From the cell containing the given text, extract its center point as (x, y) coordinate. 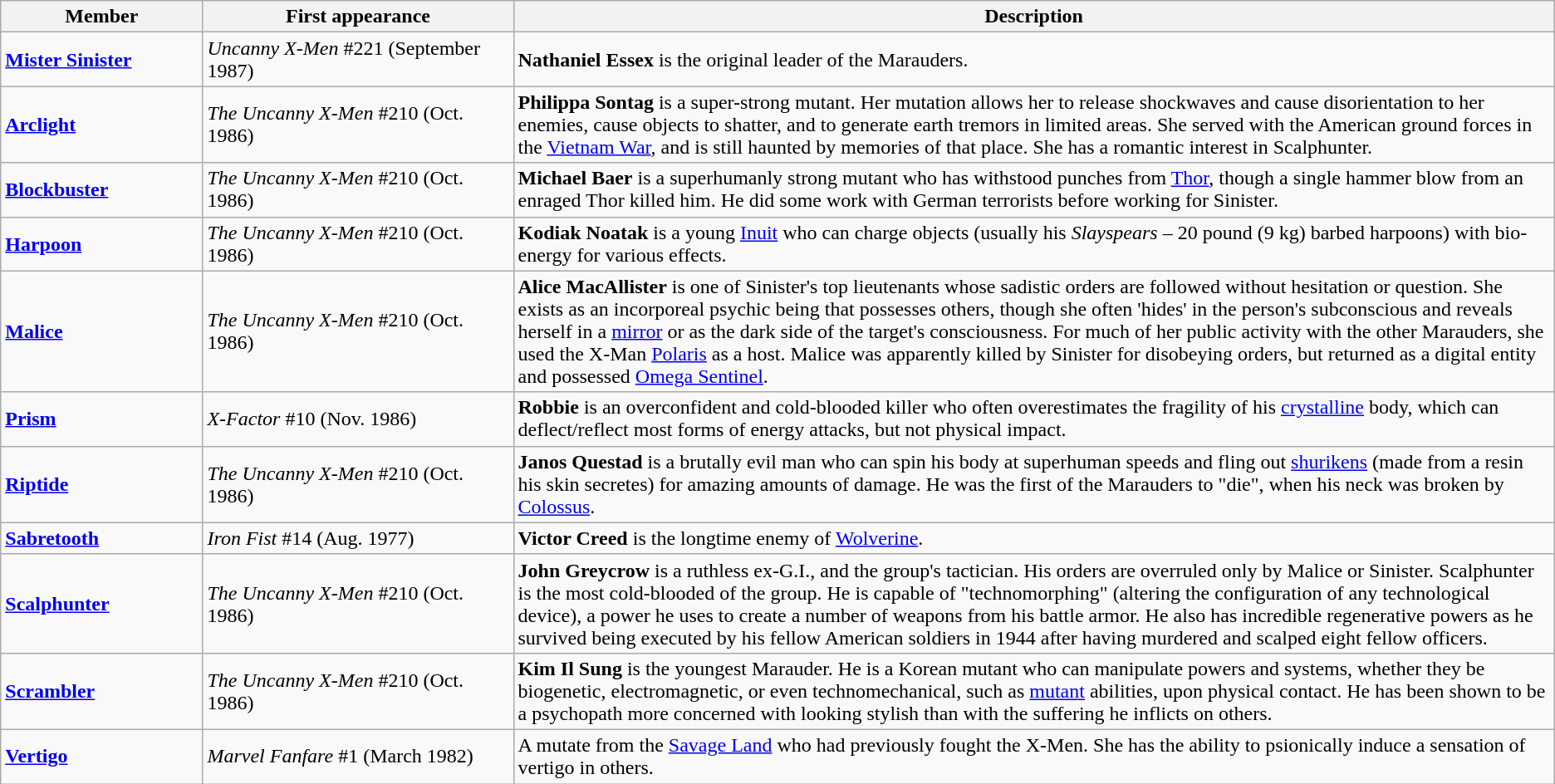
Description (1033, 17)
Harpoon (101, 244)
A mutate from the Savage Land who had previously fought the X-Men. She has the ability to psionically induce a sensation of vertigo in others. (1033, 756)
Marvel Fanfare #1 (March 1982) (358, 756)
X-Factor #10 (Nov. 1986) (358, 419)
Blockbuster (101, 189)
Mister Sinister (101, 60)
Malice (101, 331)
Scrambler (101, 691)
Victor Creed is the longtime enemy of Wolverine. (1033, 538)
Prism (101, 419)
Iron Fist #14 (Aug. 1977) (358, 538)
Arclight (101, 125)
Riptide (101, 484)
Nathaniel Essex is the original leader of the Marauders. (1033, 60)
Scalphunter (101, 603)
Member (101, 17)
Kodiak Noatak is a young Inuit who can charge objects (usually his Slayspears – 20 pound (9 kg) barbed harpoons) with bio-energy for various effects. (1033, 244)
Uncanny X-Men #221 (September 1987) (358, 60)
Sabretooth (101, 538)
Vertigo (101, 756)
First appearance (358, 17)
